Find where the given text appears and provide that cell's center as [X, Y] coordinate. 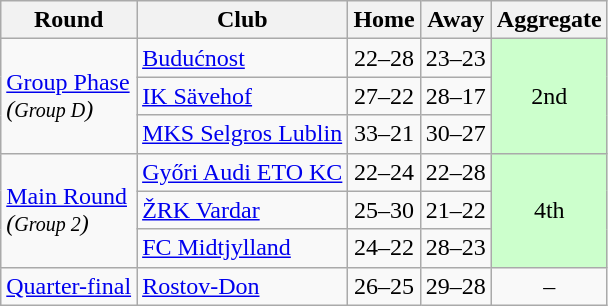
4th [549, 210]
Club [242, 20]
26–25 [384, 286]
Aggregate [549, 20]
Main Round(Group 2) [69, 210]
28–23 [456, 248]
25–30 [384, 210]
29–28 [456, 286]
22–24 [384, 172]
Round [69, 20]
FC Midtjylland [242, 248]
Group Phase(Group D) [69, 96]
30–27 [456, 134]
27–22 [384, 96]
21–22 [456, 210]
Away [456, 20]
28–17 [456, 96]
Quarter-final [69, 286]
– [549, 286]
MKS Selgros Lublin [242, 134]
Home [384, 20]
Győri Audi ETO KC [242, 172]
ŽRK Vardar [242, 210]
2nd [549, 96]
24–22 [384, 248]
33–21 [384, 134]
IK Sävehof [242, 96]
23–23 [456, 58]
Rostov-Don [242, 286]
Budućnost [242, 58]
